Output the [x, y] coordinate of the center of the cell containing the given text.  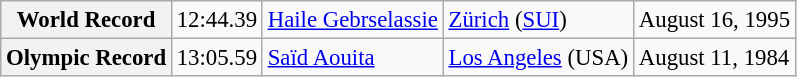
August 16, 1995 [714, 20]
Haile Gebrselassie [352, 20]
World Record [86, 20]
August 11, 1984 [714, 58]
Olympic Record [86, 58]
13:05.59 [216, 58]
12:44.39 [216, 20]
Los Angeles (USA) [538, 58]
Saïd Aouita [352, 58]
Zürich (SUI) [538, 20]
